Search for the cell housing the specified text and yield its [x, y] center coordinate. 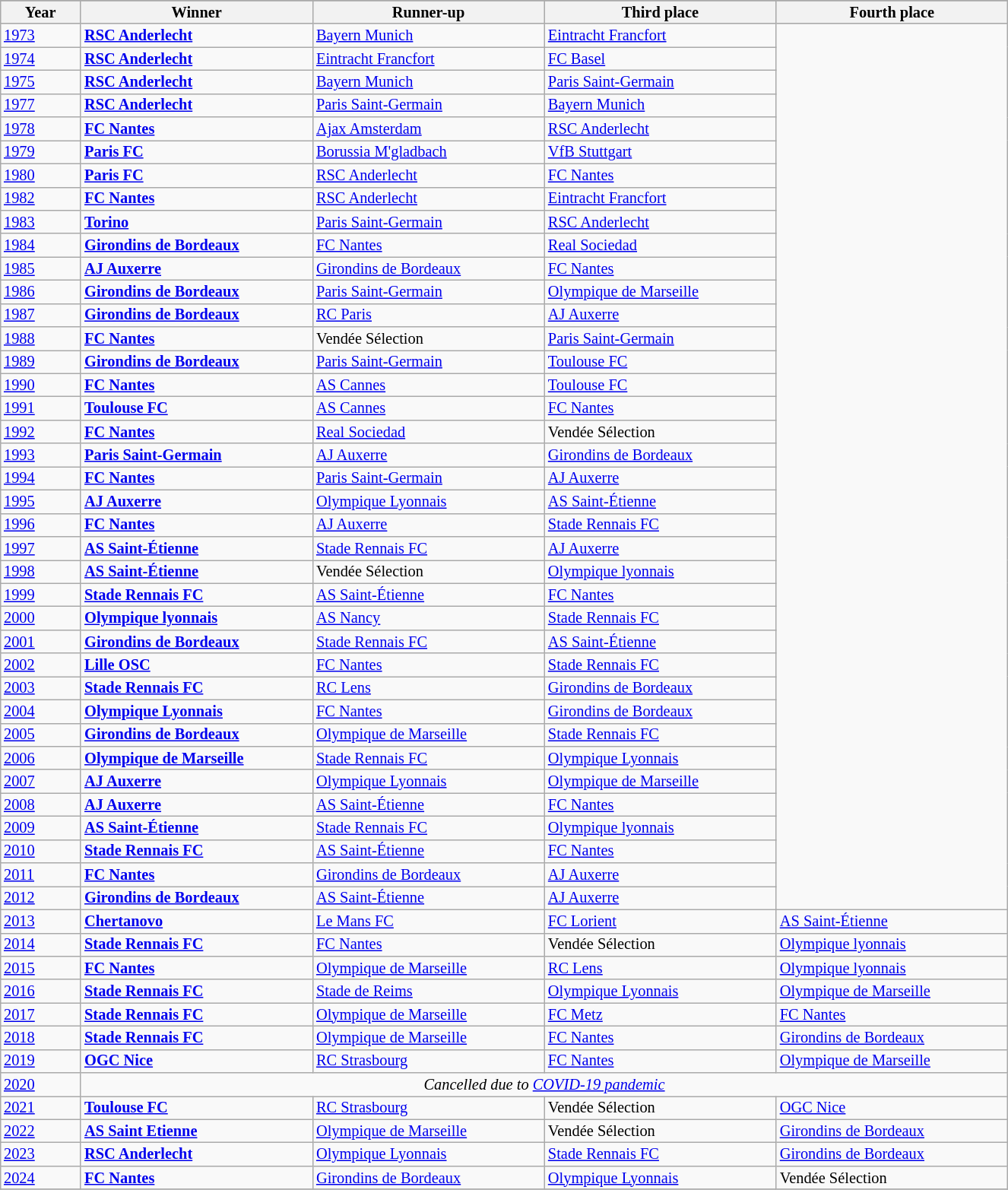
1993 [40, 455]
2008 [40, 804]
AS Saint Etienne [196, 1131]
1984 [40, 245]
FC Metz [660, 1014]
1992 [40, 432]
2023 [40, 1154]
FC Basel [660, 59]
Stade de Reims [429, 992]
2017 [40, 1014]
1979 [40, 152]
2012 [40, 897]
Lille OSC [196, 665]
1989 [40, 362]
RC Paris [429, 315]
Torino [196, 222]
1980 [40, 175]
1990 [40, 385]
2011 [40, 874]
2002 [40, 665]
1983 [40, 222]
2020 [40, 1084]
1998 [40, 572]
Third place [660, 12]
1987 [40, 315]
2001 [40, 642]
2010 [40, 852]
1996 [40, 525]
2015 [40, 967]
Year [40, 12]
2000 [40, 617]
2006 [40, 757]
Runner-up [429, 12]
Fourth place [892, 12]
2014 [40, 944]
1999 [40, 595]
1977 [40, 105]
2019 [40, 1061]
1995 [40, 502]
2022 [40, 1131]
Chertanovo [196, 922]
1974 [40, 59]
1994 [40, 478]
2003 [40, 687]
2021 [40, 1107]
1982 [40, 199]
1973 [40, 35]
2007 [40, 782]
1986 [40, 292]
1975 [40, 82]
1997 [40, 547]
Cancelled due to COVID-19 pandemic [544, 1084]
2024 [40, 1177]
Winner [196, 12]
1988 [40, 339]
Le Mans FC [429, 922]
1978 [40, 129]
Ajax Amsterdam [429, 129]
2009 [40, 827]
2005 [40, 735]
2004 [40, 712]
1985 [40, 269]
Borussia M'gladbach [429, 152]
2016 [40, 992]
1991 [40, 409]
2018 [40, 1037]
AS Nancy [429, 617]
2013 [40, 922]
VfB Stuttgart [660, 152]
FC Lorient [660, 922]
